Locate the cell with the specified text and output its [x, y] center coordinate. 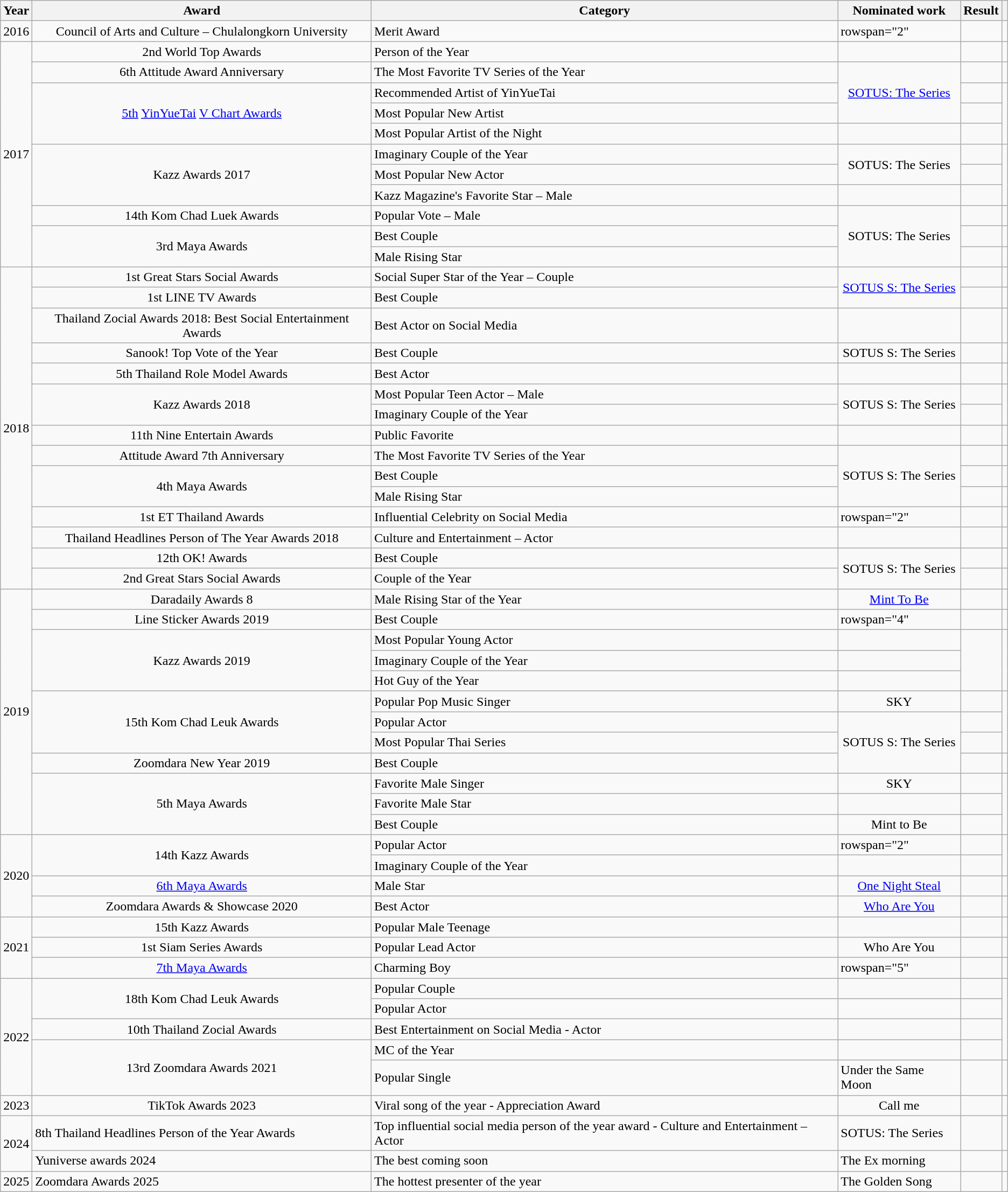
Thailand Headlines Person of The Year Awards 2018 [202, 537]
Favorite Male Singer [605, 783]
Daradaily Awards 8 [202, 599]
Most Popular Artist of the Night [605, 134]
Most Popular Teen Actor – Male [605, 394]
Most Popular New Actor [605, 174]
Culture and Entertainment – Actor [605, 537]
1st LINE TV Awards [202, 298]
5th Maya Awards [202, 804]
Yuniverse awards 2024 [202, 1161]
6th Maya Awards [202, 886]
Social Super Star of the Year – Couple [605, 277]
The Ex morning [899, 1161]
12th OK! Awards [202, 558]
Kazz Awards 2019 [202, 661]
3rd Maya Awards [202, 246]
5th Thailand Role Model Awards [202, 374]
Male Star [605, 886]
Year [16, 11]
5th YinYueTai V Chart Awards [202, 113]
2020 [16, 875]
18th Kom Chad Leuk Awards [202, 999]
MC of the Year [605, 1050]
2018 [16, 428]
Influential Celebrity on Social Media [605, 517]
Most Popular Young Actor [605, 640]
Favorite Male Star [605, 804]
TikTok Awards 2023 [202, 1105]
The best coming soon [605, 1161]
Council of Arts and Culture – Chulalongkorn University [202, 31]
Top influential social media person of the year award - Culture and Entertainment – Actor [605, 1133]
Result [981, 11]
Zoomdara Awards & Showcase 2020 [202, 906]
2023 [16, 1105]
2016 [16, 31]
Person of the Year [605, 52]
One Night Steal [899, 886]
2021 [16, 947]
Merit Award [605, 31]
2025 [16, 1181]
Sanook! Top Vote of the Year [202, 353]
2nd Great Stars Social Awards [202, 578]
10th Thailand Zocial Awards [202, 1029]
1st ET Thailand Awards [202, 517]
2nd World Top Awards [202, 52]
Kazz Magazine's Favorite Star – Male [605, 195]
15th Kom Chad Leuk Awards [202, 722]
Zoomdara New Year 2019 [202, 763]
The Golden Song [899, 1181]
Most Popular New Artist [605, 113]
Recommended Artist of YinYueTai [605, 93]
14th Kazz Awards [202, 855]
Mint To Be [899, 599]
Popular Single [605, 1078]
2017 [16, 154]
Most Popular Thai Series [605, 742]
Thailand Zocial Awards 2018: Best Social Entertainment Awards [202, 325]
Popular Lead Actor [605, 948]
Zoomdara Awards 2025 [202, 1181]
Call me [899, 1105]
Kazz Awards 2017 [202, 174]
rowspan="4" [899, 620]
Popular Vote – Male [605, 215]
Category [605, 11]
Male Rising Star of the Year [605, 599]
14th Kom Chad Luek Awards [202, 215]
Line Sticker Awards 2019 [202, 620]
1st Great Stars Social Awards [202, 277]
Best Entertainment on Social Media - Actor [605, 1029]
rowspan="5" [899, 968]
Under the Same Moon [899, 1078]
15th Kazz Awards [202, 927]
Mint to Be [899, 824]
11th Nine Entertain Awards [202, 435]
Charming Boy [605, 968]
8th Thailand Headlines Person of the Year Awards [202, 1133]
Best Actor on Social Media [605, 325]
2022 [16, 1037]
2019 [16, 712]
Couple of the Year [605, 578]
The hottest presenter of the year [605, 1181]
Attitude Award 7th Anniversary [202, 455]
Award [202, 11]
Kazz Awards 2018 [202, 404]
Hot Guy of the Year [605, 681]
Popular Male Teenage [605, 927]
7th Maya Awards [202, 968]
Nominated work [899, 11]
Popular Couple [605, 988]
1st Siam Series Awards [202, 948]
13rd Zoomdara Awards 2021 [202, 1067]
Viral song of the year - Appreciation Award [605, 1105]
4th Maya Awards [202, 486]
Popular Pop Music Singer [605, 702]
2024 [16, 1144]
Public Favorite [605, 435]
6th Attitude Award Anniversary [202, 72]
